Output the (x, y) coordinate of the center of the cell containing the given text.  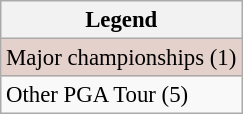
Major championships (1) (122, 58)
Other PGA Tour (5) (122, 95)
Legend (122, 20)
